Identify which cell holds the provided text, then report its [X, Y] central coordinate. 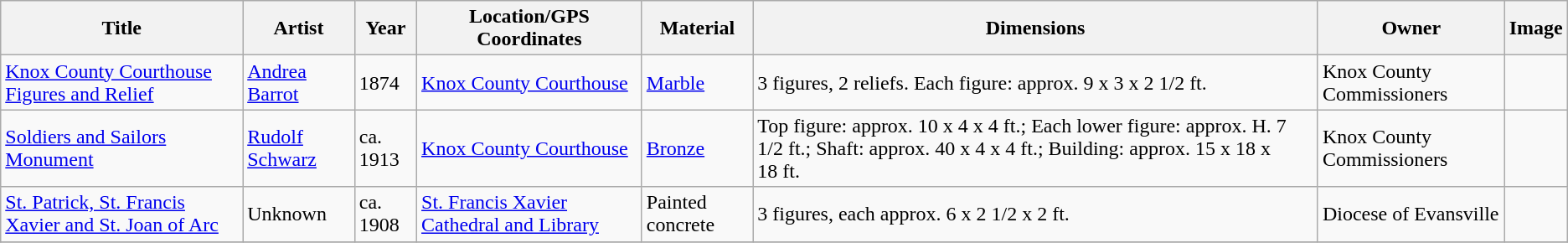
Marble [697, 82]
St. Francis Xavier Cathedral and Library [529, 215]
Knox County Courthouse Figures and Relief [122, 82]
St. Patrick, St. Francis Xavier and St. Joan of Arc [122, 215]
Image [1536, 28]
Andrea Barrot [299, 82]
Bronze [697, 148]
ca. 1908 [385, 215]
3 figures, each approx. 6 x 2 1/2 x 2 ft. [1035, 215]
1874 [385, 82]
Dimensions [1035, 28]
Top figure: approx. 10 x 4 x 4 ft.; Each lower figure: approx. H. 7 1/2 ft.; Shaft: approx. 40 x 4 x 4 ft.; Building: approx. 15 x 18 x 18 ft. [1035, 148]
Material [697, 28]
Painted concrete [697, 215]
Unknown [299, 215]
Owner [1411, 28]
3 figures, 2 reliefs. Each figure: approx. 9 x 3 x 2 1/2 ft. [1035, 82]
Diocese of Evansville [1411, 215]
Soldiers and Sailors Monument [122, 148]
Rudolf Schwarz [299, 148]
Location/GPS Coordinates [529, 28]
Artist [299, 28]
ca. 1913 [385, 148]
Year [385, 28]
Title [122, 28]
